Find where the given text appears and provide that cell's center as (x, y) coordinate. 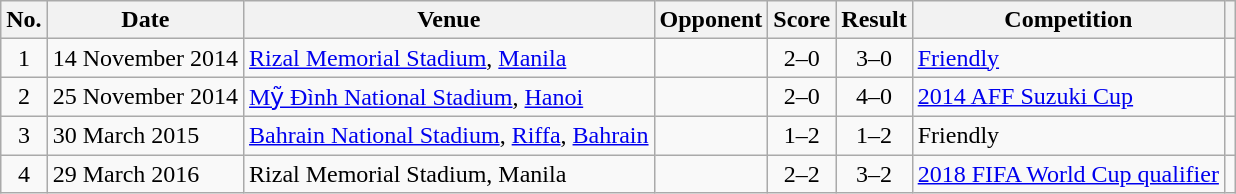
2018 FIFA World Cup qualifier (1068, 173)
2014 AFF Suzuki Cup (1068, 97)
No. (24, 20)
4–0 (874, 97)
Competition (1068, 20)
3–0 (874, 58)
Venue (450, 20)
14 November 2014 (145, 58)
4 (24, 173)
Bahrain National Stadium, Riffa, Bahrain (450, 135)
Score (802, 20)
Opponent (711, 20)
Result (874, 20)
25 November 2014 (145, 97)
3–2 (874, 173)
2–2 (802, 173)
Mỹ Đình National Stadium, Hanoi (450, 97)
3 (24, 135)
29 March 2016 (145, 173)
2 (24, 97)
Date (145, 20)
1 (24, 58)
30 March 2015 (145, 135)
